Find where the given text appears and provide that cell's center as [X, Y] coordinate. 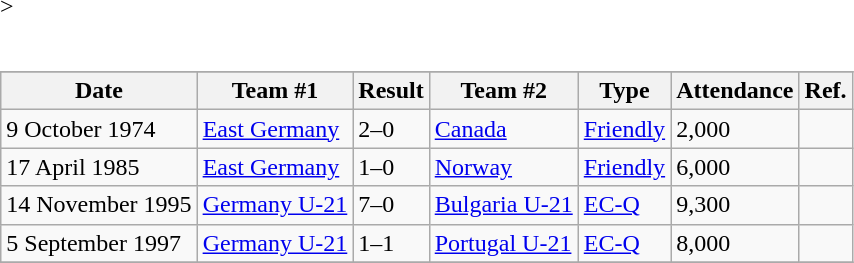
Date [99, 91]
Team #2 [504, 91]
2–0 [391, 129]
9 October 1974 [99, 129]
1–0 [391, 167]
17 April 1985 [99, 167]
Canada [504, 129]
Result [391, 91]
Attendance [735, 91]
Portugal U-21 [504, 243]
8,000 [735, 243]
1–1 [391, 243]
6,000 [735, 167]
Norway [504, 167]
Bulgaria U-21 [504, 205]
Type [624, 91]
Team #1 [275, 91]
9,300 [735, 205]
5 September 1997 [99, 243]
14 November 1995 [99, 205]
7–0 [391, 205]
2,000 [735, 129]
Ref. [826, 91]
